Pinpoint the cell where the given text exists, returning its (x, y) midpoint coordinate. 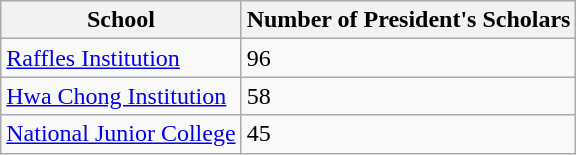
45 (408, 134)
96 (408, 58)
Hwa Chong Institution (121, 96)
Number of President's Scholars (408, 20)
National Junior College (121, 134)
58 (408, 96)
School (121, 20)
Raffles Institution (121, 58)
